Return the (X, Y) coordinate for the center point of the cell that contains the specified text.  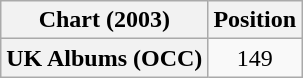
Chart (2003) (104, 20)
Position (255, 20)
149 (255, 58)
UK Albums (OCC) (104, 58)
